For the text-containing cell, return its midpoint in [x, y] coordinate format. 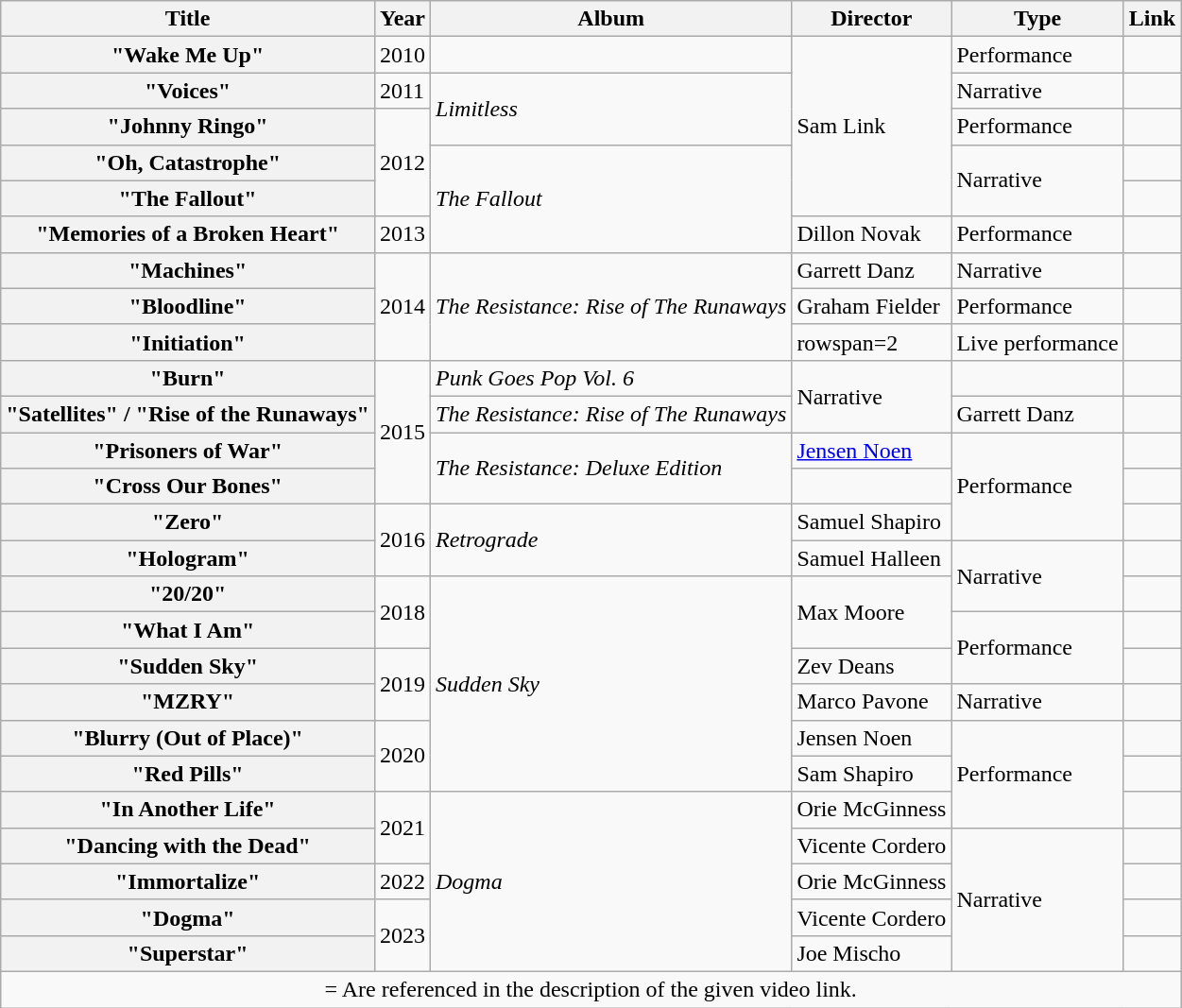
2012 [403, 162]
"Prisoners of War" [188, 451]
Punk Goes Pop Vol. 6 [611, 378]
2016 [403, 540]
"Dogma" [188, 917]
Album [611, 19]
"Dancing with the Dead" [188, 846]
2021 [403, 828]
Limitless [611, 109]
Marco Pavone [871, 702]
"Satellites" / "Rise of the Runaways" [188, 414]
Zev Deans [871, 666]
"The Fallout" [188, 198]
The Fallout [611, 198]
2014 [403, 306]
"Oh, Catastrophe" [188, 162]
2022 [403, 881]
"Johnny Ringo" [188, 127]
"Superstar" [188, 953]
The Resistance: Deluxe Edition [611, 469]
2015 [403, 432]
2020 [403, 756]
"Cross Our Bones" [188, 487]
2010 [403, 55]
Sam Link [871, 127]
= Are referenced in the description of the given video link. [591, 989]
"Blurry (Out of Place)" [188, 738]
Dillon Novak [871, 234]
"MZRY" [188, 702]
2011 [403, 91]
2019 [403, 684]
Sudden Sky [611, 684]
rowspan=2 [871, 342]
Link [1152, 19]
Year [403, 19]
Max Moore [871, 612]
"Machines" [188, 270]
2018 [403, 612]
"What I Am" [188, 630]
"Hologram" [188, 558]
"20/20" [188, 594]
Title [188, 19]
Joe Mischo [871, 953]
2023 [403, 935]
Sam Shapiro [871, 774]
"Memories of a Broken Heart" [188, 234]
2013 [403, 234]
"Sudden Sky" [188, 666]
Samuel Halleen [871, 558]
Type [1037, 19]
"Zero" [188, 522]
"Immortalize" [188, 881]
"In Another Life" [188, 810]
"Initiation" [188, 342]
"Wake Me Up" [188, 55]
Samuel Shapiro [871, 522]
Retrograde [611, 540]
Graham Fielder [871, 306]
"Voices" [188, 91]
Live performance [1037, 342]
Director [871, 19]
"Bloodline" [188, 306]
"Burn" [188, 378]
"Red Pills" [188, 774]
Dogma [611, 881]
